Return the (x, y) coordinate for the center point of the cell that contains the specified text.  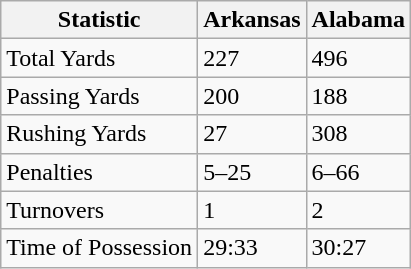
496 (358, 58)
227 (252, 58)
Penalties (100, 172)
2 (358, 210)
Turnovers (100, 210)
29:33 (252, 248)
5–25 (252, 172)
27 (252, 134)
30:27 (358, 248)
Total Yards (100, 58)
Rushing Yards (100, 134)
Time of Possession (100, 248)
188 (358, 96)
308 (358, 134)
6–66 (358, 172)
Passing Yards (100, 96)
1 (252, 210)
Arkansas (252, 20)
200 (252, 96)
Statistic (100, 20)
Alabama (358, 20)
